Output the (x, y) coordinate of the center of the cell containing the given text.  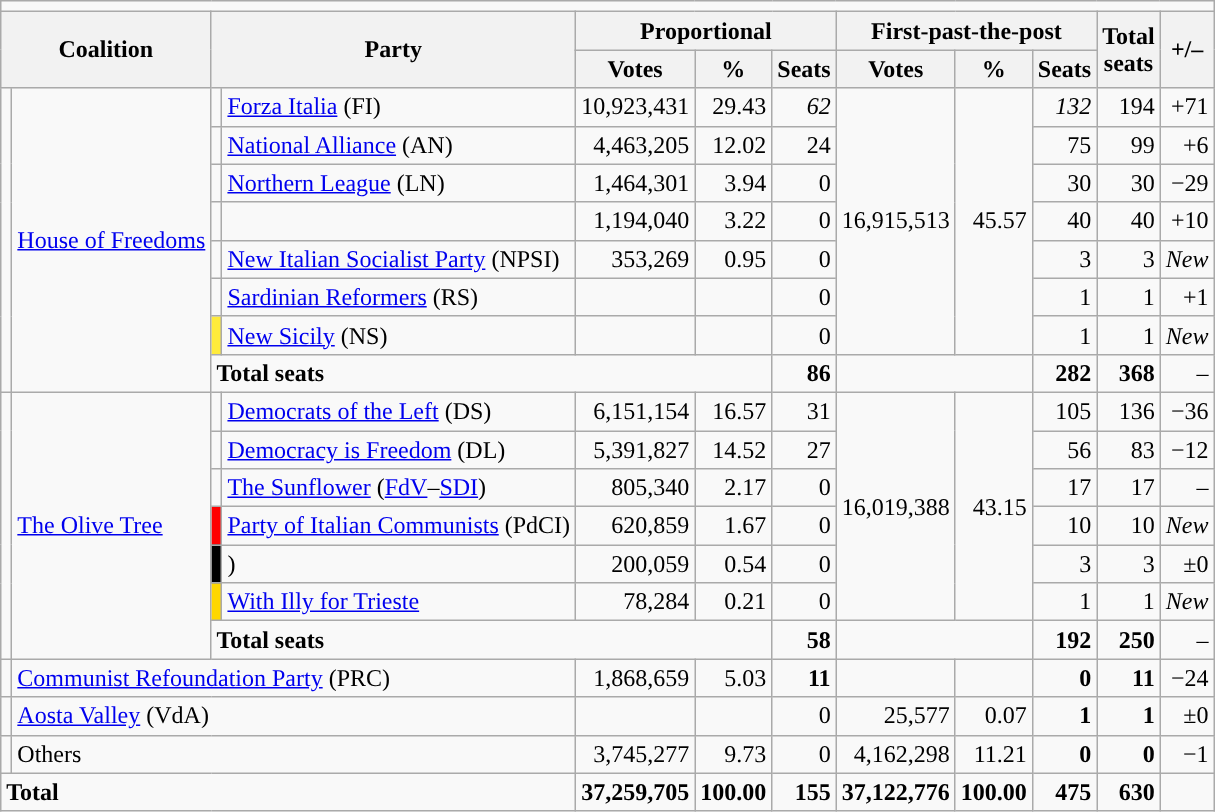
Total (288, 792)
27 (804, 449)
1,464,301 (636, 183)
132 (1064, 107)
−36 (1187, 411)
+6 (1187, 145)
3,745,277 (636, 754)
630 (1129, 792)
New Italian Socialist Party (NPSI) (399, 259)
−12 (1187, 449)
New Sicily (NS) (399, 335)
Communist Refoundation Party (PRC) (294, 678)
5,391,827 (636, 449)
83 (1129, 449)
0.07 (994, 716)
5.03 (734, 678)
62 (804, 107)
+/– (1187, 50)
37,259,705 (636, 792)
Aosta Valley (VdA) (294, 716)
0.21 (734, 602)
99 (1129, 145)
6,151,154 (636, 411)
First-past-the-post (966, 31)
1.67 (734, 526)
25,577 (896, 716)
75 (1064, 145)
2.17 (734, 488)
Party (394, 50)
200,059 (636, 564)
805,340 (636, 488)
45.57 (994, 221)
Sardinian Reformers (RS) (399, 297)
Democracy is Freedom (DL) (399, 449)
58 (804, 640)
16.57 (734, 411)
368 (1129, 373)
192 (1064, 640)
Others (294, 754)
−1 (1187, 754)
Proportional (706, 31)
Forza Italia (FI) (399, 107)
House of Freedoms (112, 240)
353,269 (636, 259)
475 (1064, 792)
National Alliance (AN) (399, 145)
Democrats of the Left (DS) (399, 411)
194 (1129, 107)
105 (1064, 411)
9.73 (734, 754)
Coalition (106, 50)
) (399, 564)
4,463,205 (636, 145)
11.21 (994, 754)
12.02 (734, 145)
The Olive Tree (112, 525)
620,859 (636, 526)
−29 (1187, 183)
155 (804, 792)
Party of Italian Communists (PdCI) (399, 526)
0.54 (734, 564)
282 (1064, 373)
86 (804, 373)
136 (1129, 411)
3.94 (734, 183)
1,868,659 (636, 678)
43.15 (994, 506)
4,162,298 (896, 754)
Northern League (LN) (399, 183)
10,923,431 (636, 107)
31 (804, 411)
0.95 (734, 259)
−24 (1187, 678)
With Illy for Trieste (399, 602)
The Sunflower (FdV–SDI) (399, 488)
3.22 (734, 221)
56 (1064, 449)
78,284 (636, 602)
16,019,388 (896, 506)
250 (1129, 640)
1,194,040 (636, 221)
+1 (1187, 297)
+71 (1187, 107)
16,915,513 (896, 221)
24 (804, 145)
+10 (1187, 221)
29.43 (734, 107)
37,122,776 (896, 792)
14.52 (734, 449)
